Search for the cell housing the specified text and yield its [X, Y] center coordinate. 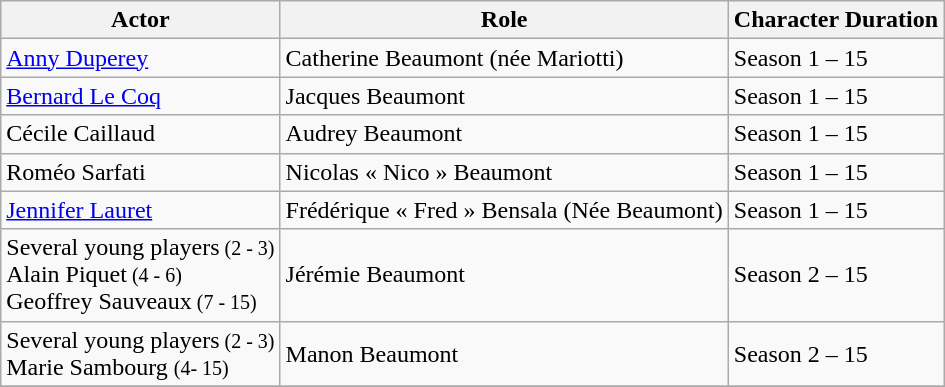
Cécile Caillaud [140, 134]
Audrey Beaumont [504, 134]
Character Duration [836, 20]
Nicolas « Nico » Beaumont [504, 172]
Frédérique « Fred » Bensala (Née Beaumont) [504, 210]
Manon Beaumont [504, 354]
Several young players (2 - 3) Alain Piquet (4 - 6)Geoffrey Sauveaux (7 - 15) [140, 275]
Catherine Beaumont (née Mariotti) [504, 58]
Jennifer Lauret [140, 210]
Jacques Beaumont [504, 96]
Anny Duperey [140, 58]
Roméo Sarfati [140, 172]
Bernard Le Coq [140, 96]
Several young players (2 - 3)Marie Sambourg (4- 15) [140, 354]
Role [504, 20]
Jérémie Beaumont [504, 275]
Actor [140, 20]
